Identify which cell holds the provided text, then report its [x, y] central coordinate. 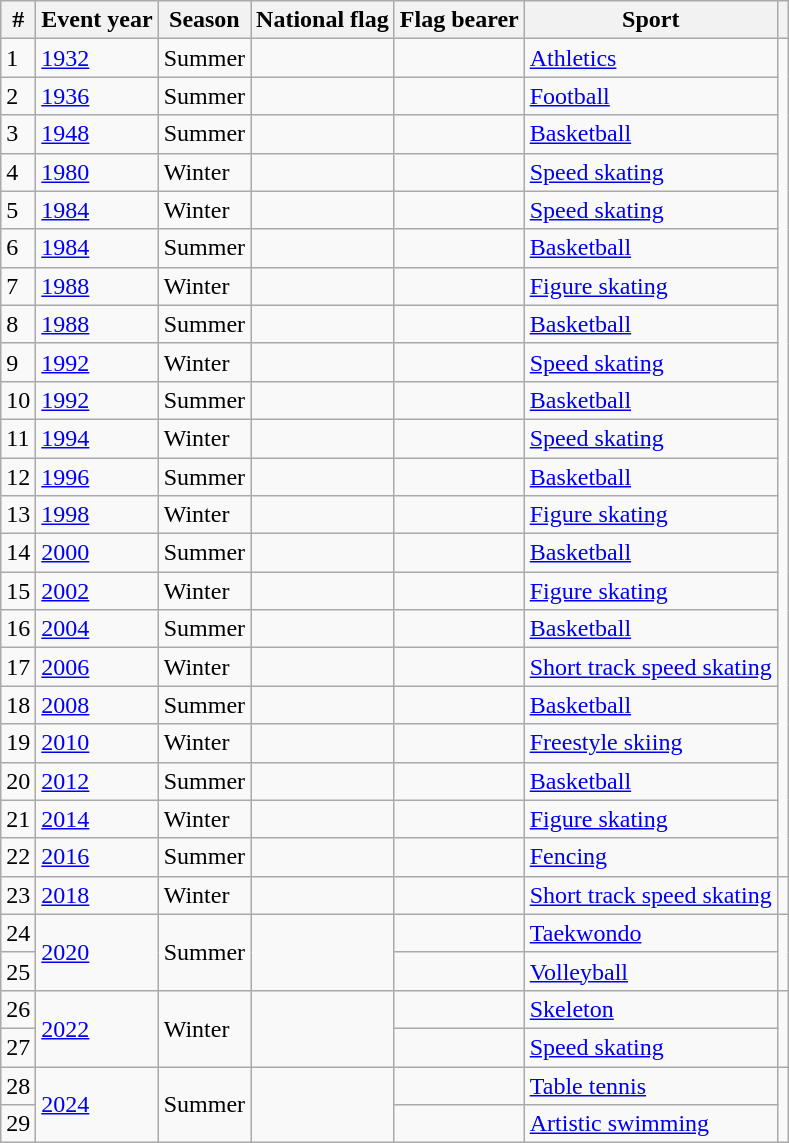
Taekwondo [650, 933]
17 [18, 667]
1936 [97, 96]
25 [18, 971]
2020 [97, 952]
National flag [323, 20]
28 [18, 1085]
3 [18, 134]
24 [18, 933]
2010 [97, 743]
Season [204, 20]
2012 [97, 781]
23 [18, 895]
6 [18, 248]
2002 [97, 591]
1998 [97, 515]
2022 [97, 1028]
2016 [97, 857]
1 [18, 58]
21 [18, 819]
11 [18, 438]
2014 [97, 819]
9 [18, 362]
4 [18, 172]
13 [18, 515]
8 [18, 324]
22 [18, 857]
Flag bearer [459, 20]
7 [18, 286]
2024 [97, 1104]
2004 [97, 629]
27 [18, 1047]
5 [18, 210]
2000 [97, 553]
1996 [97, 477]
Event year [97, 20]
1948 [97, 134]
12 [18, 477]
26 [18, 1009]
Freestyle skiing [650, 743]
Artistic swimming [650, 1124]
Table tennis [650, 1085]
15 [18, 591]
2006 [97, 667]
14 [18, 553]
Football [650, 96]
Athletics [650, 58]
2018 [97, 895]
2 [18, 96]
Skeleton [650, 1009]
Volleyball [650, 971]
# [18, 20]
2008 [97, 705]
10 [18, 400]
29 [18, 1124]
1994 [97, 438]
Sport [650, 20]
Fencing [650, 857]
19 [18, 743]
18 [18, 705]
20 [18, 781]
16 [18, 629]
1932 [97, 58]
1980 [97, 172]
